Detect which cell encompasses the target text, then output its (X, Y) center coordinate. 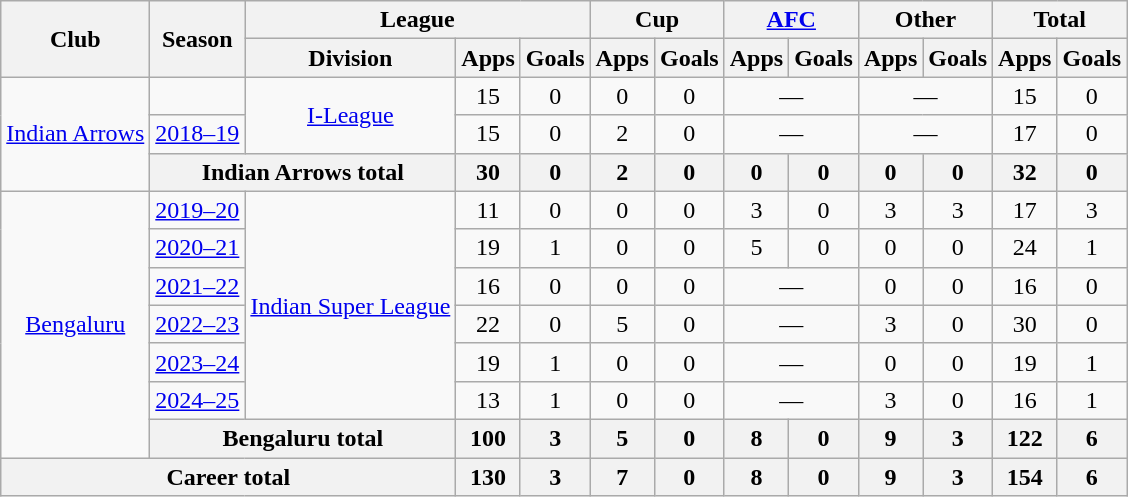
2024–25 (198, 400)
Bengaluru (76, 324)
2023–24 (198, 362)
Indian Arrows (76, 134)
Total (1060, 20)
Division (350, 58)
Club (76, 39)
Season (198, 39)
2019–20 (198, 210)
22 (488, 324)
2021–22 (198, 286)
32 (1025, 172)
Cup (657, 20)
154 (1025, 477)
Career total (228, 477)
League (418, 20)
AFC (791, 20)
100 (488, 438)
Indian Super League (350, 305)
I-League (350, 115)
13 (488, 400)
Other (925, 20)
2020–21 (198, 248)
11 (488, 210)
24 (1025, 248)
2022–23 (198, 324)
Bengaluru total (303, 438)
122 (1025, 438)
Indian Arrows total (303, 172)
130 (488, 477)
2018–19 (198, 134)
7 (622, 477)
